Capture the cell that displays the provided text and extract its (X, Y) central coordinate. 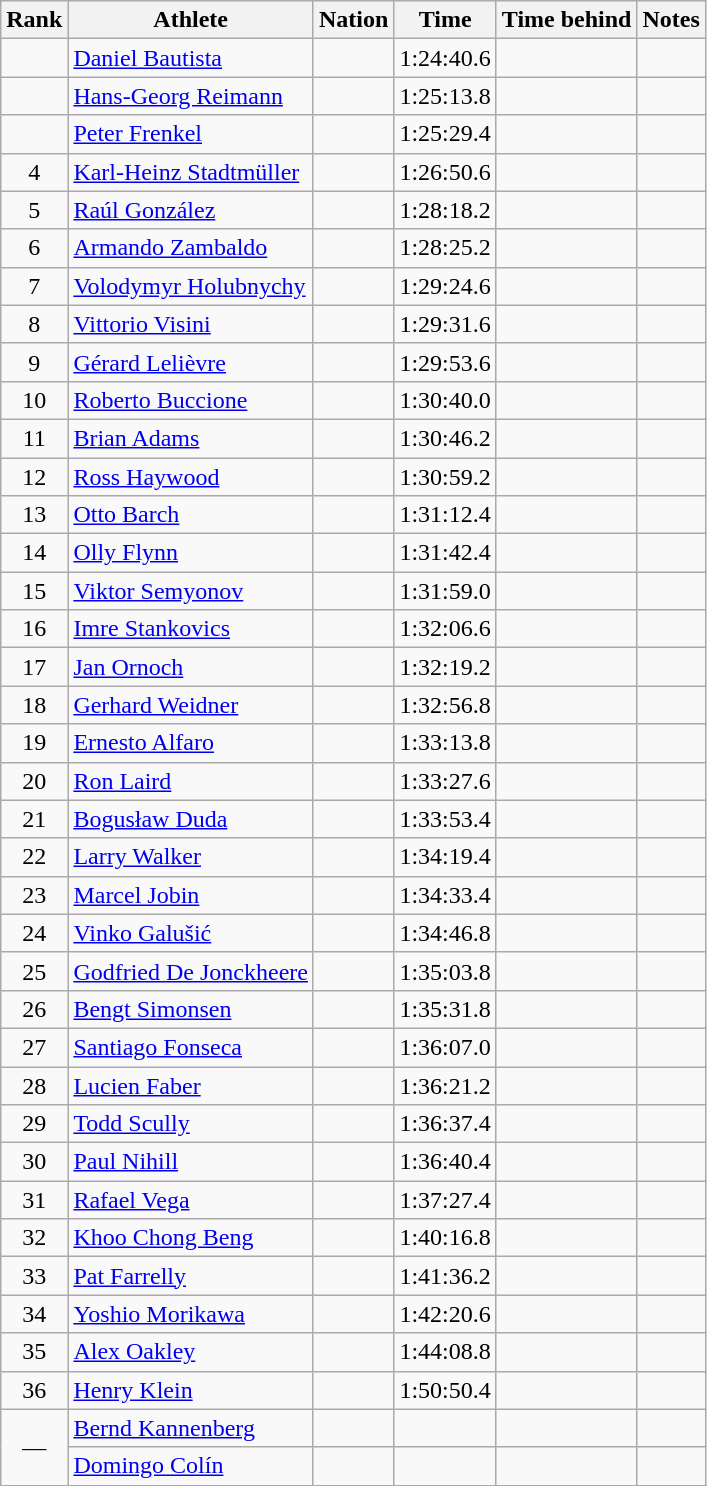
Viktor Semyonov (191, 591)
17 (34, 667)
Gerhard Weidner (191, 705)
13 (34, 515)
34 (34, 1314)
7 (34, 286)
24 (34, 933)
14 (34, 553)
1:25:13.8 (445, 96)
Gérard Lelièvre (191, 362)
Bengt Simonsen (191, 1009)
1:31:59.0 (445, 591)
— (34, 1447)
1:30:59.2 (445, 477)
Nation (353, 20)
31 (34, 1200)
1:42:20.6 (445, 1314)
16 (34, 629)
1:25:29.4 (445, 134)
1:35:03.8 (445, 971)
Godfried De Jonckheere (191, 971)
Vittorio Visini (191, 324)
9 (34, 362)
1:32:19.2 (445, 667)
Imre Stankovics (191, 629)
1:28:18.2 (445, 210)
1:44:08.8 (445, 1352)
1:50:50.4 (445, 1390)
Brian Adams (191, 438)
Otto Barch (191, 515)
Peter Frenkel (191, 134)
10 (34, 400)
1:29:53.6 (445, 362)
21 (34, 819)
Jan Ornoch (191, 667)
1:36:40.4 (445, 1162)
Time behind (566, 20)
25 (34, 971)
29 (34, 1124)
15 (34, 591)
19 (34, 743)
Pat Farrelly (191, 1276)
32 (34, 1238)
Athlete (191, 20)
Daniel Bautista (191, 58)
Paul Nihill (191, 1162)
Hans-Georg Reimann (191, 96)
1:32:56.8 (445, 705)
28 (34, 1085)
1:36:21.2 (445, 1085)
1:26:50.6 (445, 172)
30 (34, 1162)
Rafael Vega (191, 1200)
Bernd Kannenberg (191, 1428)
Raúl González (191, 210)
Time (445, 20)
Khoo Chong Beng (191, 1238)
1:29:24.6 (445, 286)
20 (34, 781)
27 (34, 1047)
Rank (34, 20)
1:33:53.4 (445, 819)
1:31:42.4 (445, 553)
Ernesto Alfaro (191, 743)
36 (34, 1390)
1:28:25.2 (445, 248)
Volodymyr Holubnychy (191, 286)
1:36:37.4 (445, 1124)
18 (34, 705)
1:34:33.4 (445, 895)
Vinko Galušić (191, 933)
Karl-Heinz Stadtmüller (191, 172)
Olly Flynn (191, 553)
Marcel Jobin (191, 895)
Ross Haywood (191, 477)
Larry Walker (191, 857)
Alex Oakley (191, 1352)
22 (34, 857)
Notes (671, 20)
1:41:36.2 (445, 1276)
12 (34, 477)
5 (34, 210)
1:34:19.4 (445, 857)
Armando Zambaldo (191, 248)
4 (34, 172)
Lucien Faber (191, 1085)
Bogusław Duda (191, 819)
6 (34, 248)
8 (34, 324)
Yoshio Morikawa (191, 1314)
1:30:46.2 (445, 438)
1:33:13.8 (445, 743)
1:34:46.8 (445, 933)
1:24:40.6 (445, 58)
1:32:06.6 (445, 629)
1:31:12.4 (445, 515)
1:33:27.6 (445, 781)
23 (34, 895)
Santiago Fonseca (191, 1047)
35 (34, 1352)
1:29:31.6 (445, 324)
11 (34, 438)
1:35:31.8 (445, 1009)
33 (34, 1276)
26 (34, 1009)
Roberto Buccione (191, 400)
Henry Klein (191, 1390)
Ron Laird (191, 781)
1:40:16.8 (445, 1238)
Todd Scully (191, 1124)
1:36:07.0 (445, 1047)
1:30:40.0 (445, 400)
Domingo Colín (191, 1466)
1:37:27.4 (445, 1200)
